Capture the cell that displays the provided text and extract its [x, y] central coordinate. 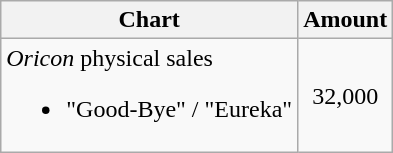
32,000 [346, 96]
Amount [346, 20]
Chart [150, 20]
Oricon physical sales"Good-Bye" / "Eureka" [150, 96]
